Extract the [x, y] coordinate from the center of the cell holding the provided text.  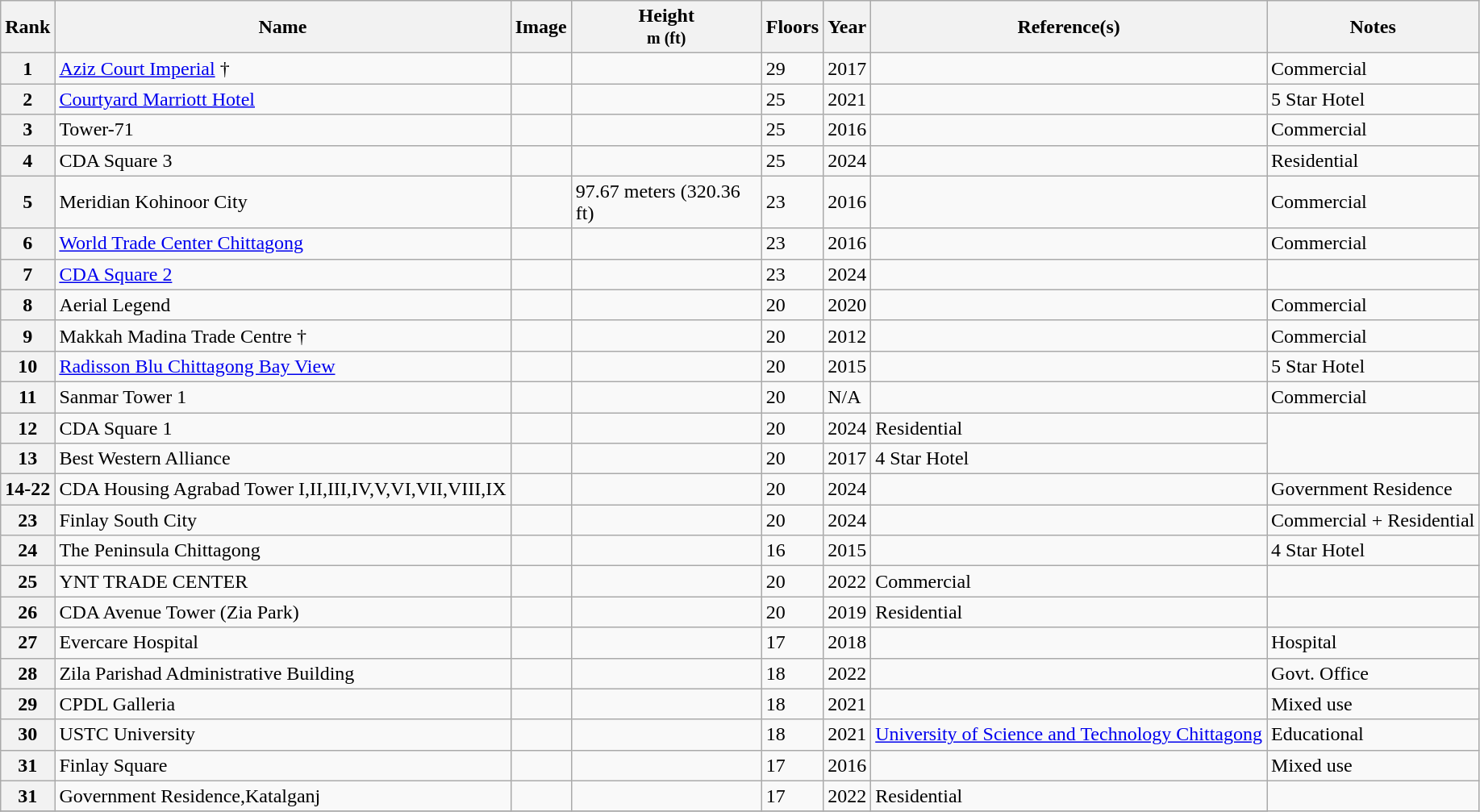
World Trade Center Chittagong [282, 244]
Hospital [1373, 643]
Floors [792, 27]
97.67 meters (320.36 ft) [666, 202]
Evercare Hospital [282, 643]
2012 [847, 335]
14-22 [27, 489]
1 [27, 69]
Best Western Alliance [282, 459]
The Peninsula Chittagong [282, 551]
Heightm (ft) [666, 27]
USTC University [282, 735]
28 [27, 673]
CDA Square 1 [282, 428]
CDA Avenue Tower (Zia Park) [282, 612]
Reference(s) [1069, 27]
4 [27, 160]
8 [27, 305]
3 [27, 130]
27 [27, 643]
16 [792, 551]
Meridian Kohinoor City [282, 202]
CDA Square 2 [282, 274]
2019 [847, 612]
30 [27, 735]
Commercial + Residential [1373, 520]
Government Residence,Katalganj [282, 796]
CDA Square 3 [282, 160]
24 [27, 551]
Radisson Blu Chittagong Bay View [282, 366]
11 [27, 397]
7 [27, 274]
Aziz Court Imperial † [282, 69]
Zila Parishad Administrative Building [282, 673]
N/A [847, 397]
Aerial Legend [282, 305]
Notes [1373, 27]
2 [27, 99]
Government Residence [1373, 489]
CPDL Galleria [282, 704]
6 [27, 244]
5 [27, 202]
Rank [27, 27]
Courtyard Marriott Hotel [282, 99]
2020 [847, 305]
10 [27, 366]
Name [282, 27]
CDA Housing Agrabad Tower I,II,III,IV,V,VI,VII,VIII,IX [282, 489]
Finlay South City [282, 520]
26 [27, 612]
Year [847, 27]
Makkah Madina Trade Centre † [282, 335]
9 [27, 335]
Tower-71 [282, 130]
Educational [1373, 735]
University of Science and Technology Chittagong [1069, 735]
13 [27, 459]
Sanmar Tower 1 [282, 397]
Image [540, 27]
12 [27, 428]
YNT TRADE CENTER [282, 581]
Govt. Office [1373, 673]
2018 [847, 643]
Finlay Square [282, 765]
